Pinpoint the cell where the given text exists, returning its (X, Y) midpoint coordinate. 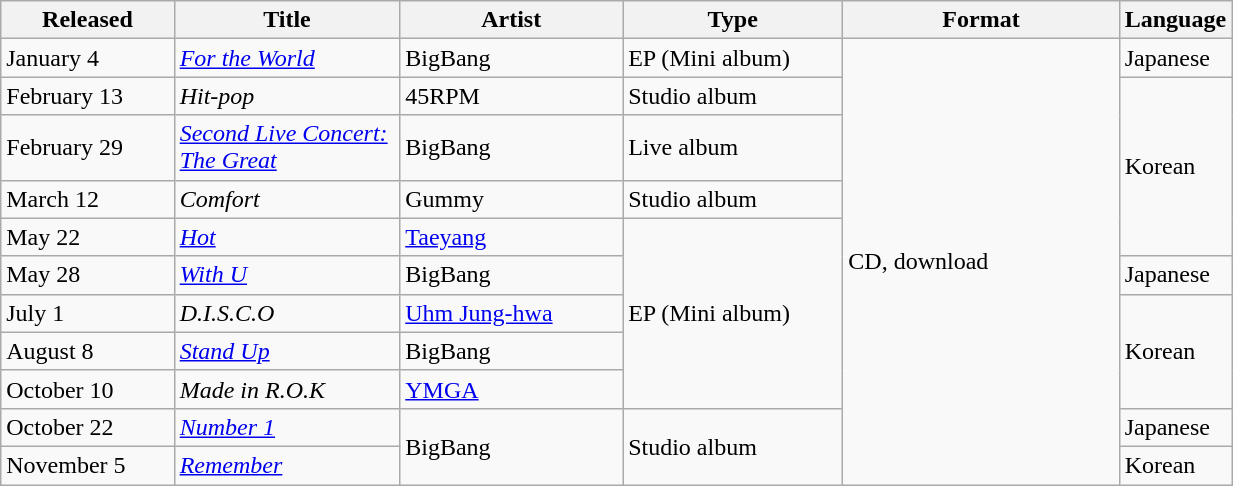
October 22 (88, 427)
Taeyang (512, 237)
Language (1175, 20)
Gummy (512, 199)
February 13 (88, 96)
With U (287, 275)
Hit-pop (287, 96)
Stand Up (287, 351)
November 5 (88, 465)
July 1 (88, 313)
Remember (287, 465)
October 10 (88, 389)
Number 1 (287, 427)
Second Live Concert: The Great (287, 148)
Format (981, 20)
Title (287, 20)
YMGA (512, 389)
45RPM (512, 96)
D.I.S.C.O (287, 313)
May 28 (88, 275)
Comfort (287, 199)
January 4 (88, 58)
March 12 (88, 199)
Made in R.O.K (287, 389)
February 29 (88, 148)
Live album (733, 148)
Hot (287, 237)
CD, download (981, 262)
For the World (287, 58)
August 8 (88, 351)
Type (733, 20)
Released (88, 20)
Uhm Jung-hwa (512, 313)
Artist (512, 20)
May 22 (88, 237)
